Scan for the cell matching the given text and deliver its (x, y) coordinate at center. 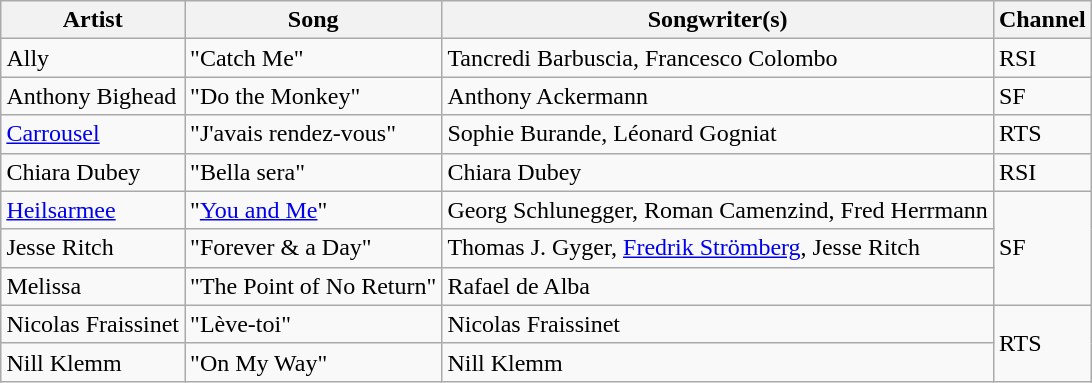
"J'avais rendez-vous" (314, 134)
"On My Way" (314, 362)
Song (314, 20)
"Lève-toi" (314, 324)
Melissa (93, 286)
Heilsarmee (93, 210)
Songwriter(s) (718, 20)
"Catch Me" (314, 58)
"Bella sera" (314, 172)
"Forever & a Day" (314, 248)
"Do the Monkey" (314, 96)
"You and Me" (314, 210)
Artist (93, 20)
"The Point of No Return" (314, 286)
Channel (1042, 20)
Anthony Bighead (93, 96)
Thomas J. Gyger, Fredrik Strömberg, Jesse Ritch (718, 248)
Rafael de Alba (718, 286)
Carrousel (93, 134)
Sophie Burande, Léonard Gogniat (718, 134)
Georg Schlunegger, Roman Camenzind, Fred Herrmann (718, 210)
Ally (93, 58)
Anthony Ackermann (718, 96)
Tancredi Barbuscia, Francesco Colombo (718, 58)
Jesse Ritch (93, 248)
